Find where the given text appears and provide that cell's center as [X, Y] coordinate. 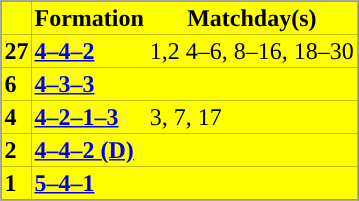
27 [17, 50]
4–2–1–3 [90, 116]
Matchday(s) [252, 18]
6 [17, 84]
Formation [90, 18]
4–4–2 (D) [90, 150]
2 [17, 150]
4–4–2 [90, 50]
4–3–3 [90, 84]
3, 7, 17 [252, 116]
5–4–1 [90, 182]
1,2 4–6, 8–16, 18–30 [252, 50]
1 [17, 182]
4 [17, 116]
